Identify which cell holds the provided text, then report its [x, y] central coordinate. 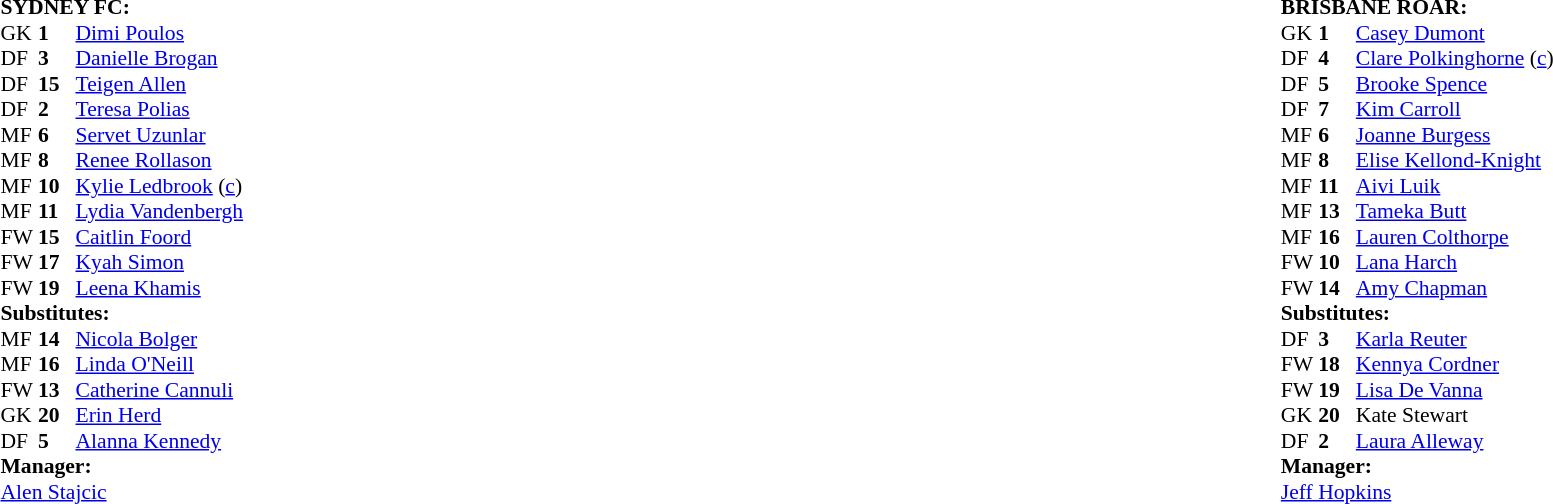
Leena Khamis [160, 288]
Danielle Brogan [160, 59]
Kyah Simon [160, 263]
Teigen Allen [160, 84]
Erin Herd [160, 415]
4 [1337, 59]
Renee Rollason [160, 161]
Kylie Ledbrook (c) [160, 186]
Manager: [122, 467]
Teresa Polias [160, 109]
7 [1337, 109]
17 [57, 263]
Servet Uzunlar [160, 135]
Dimi Poulos [160, 33]
Lydia Vandenbergh [160, 211]
Caitlin Foord [160, 237]
Substitutes: [122, 313]
18 [1337, 365]
Catherine Cannuli [160, 390]
Nicola Bolger [160, 339]
Alanna Kennedy [160, 441]
Linda O'Neill [160, 365]
